Locate the cell with the specified text and output its (x, y) center coordinate. 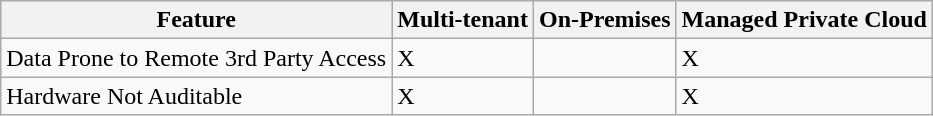
Hardware Not Auditable (196, 96)
On-Premises (604, 20)
Feature (196, 20)
Data Prone to Remote 3rd Party Access (196, 58)
Managed Private Cloud (804, 20)
Multi-tenant (463, 20)
